Return the (X, Y) coordinate for the center point of the cell that contains the specified text.  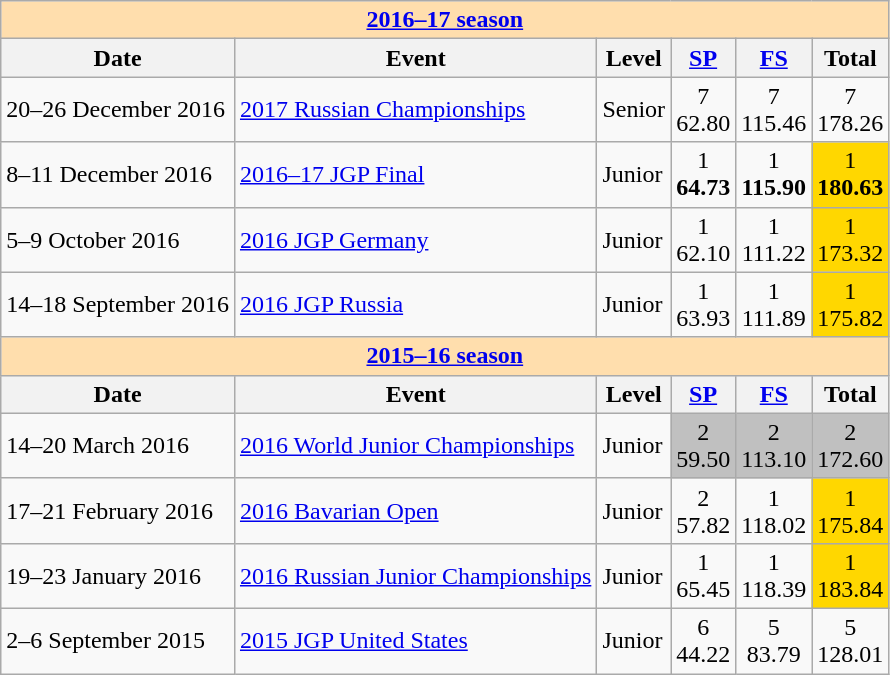
1 118.02 (774, 510)
14–18 September 2016 (118, 304)
5 83.79 (774, 640)
17–21 February 2016 (118, 510)
1 62.10 (704, 240)
2015–16 season (445, 356)
1 175.82 (850, 304)
2016–17 JGP Final (415, 174)
1 63.93 (704, 304)
1 65.45 (704, 576)
20–26 December 2016 (118, 110)
7 178.26 (850, 110)
1 173.32 (850, 240)
2 113.10 (774, 446)
2016–17 season (445, 20)
2–6 September 2015 (118, 640)
1 111.89 (774, 304)
7 62.80 (704, 110)
5–9 October 2016 (118, 240)
1 64.73 (704, 174)
1 175.84 (850, 510)
2016 JGP Russia (415, 304)
2016 World Junior Championships (415, 446)
7 115.46 (774, 110)
2 57.82 (704, 510)
1 180.63 (850, 174)
2 172.60 (850, 446)
Senior (634, 110)
1 111.22 (774, 240)
1 118.39 (774, 576)
8–11 December 2016 (118, 174)
2015 JGP United States (415, 640)
6 44.22 (704, 640)
1 115.90 (774, 174)
14–20 March 2016 (118, 446)
19–23 January 2016 (118, 576)
2016 Bavarian Open (415, 510)
5 128.01 (850, 640)
2016 Russian Junior Championships (415, 576)
2 59.50 (704, 446)
2017 Russian Championships (415, 110)
2016 JGP Germany (415, 240)
1 183.84 (850, 576)
